Search for the cell housing the specified text and yield its (x, y) center coordinate. 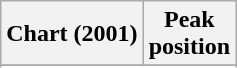
Chart (2001) (72, 34)
Peakposition (189, 34)
